From the cell containing the given text, extract its center point as (X, Y) coordinate. 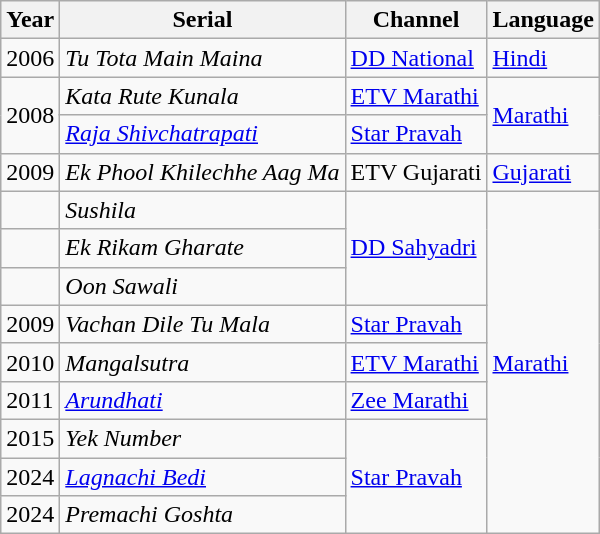
Ek Phool Khilechhe Aag Ma (202, 172)
Arundhati (202, 400)
Zee Marathi (416, 400)
Kata Rute Kunala (202, 96)
Language (543, 20)
2010 (30, 362)
Lagnachi Bedi (202, 477)
Gujarati (543, 172)
ETV Gujarati (416, 172)
Vachan Dile Tu Mala (202, 324)
Hindi (543, 58)
2008 (30, 115)
2015 (30, 438)
DD Sahyadri (416, 248)
Raja Shivchatrapati (202, 134)
2011 (30, 400)
Year (30, 20)
DD National (416, 58)
Ek Rikam Gharate (202, 248)
Sushila (202, 210)
Yek Number (202, 438)
2006 (30, 58)
Tu Tota Main Maina (202, 58)
Mangalsutra (202, 362)
Channel (416, 20)
Serial (202, 20)
Premachi Goshta (202, 515)
Oon Sawali (202, 286)
